From the cell containing the given text, extract its center point as (X, Y) coordinate. 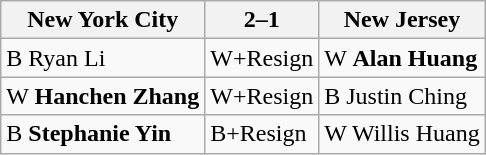
W Alan Huang (402, 58)
B+Resign (262, 134)
New York City (103, 20)
B Justin Ching (402, 96)
W Hanchen Zhang (103, 96)
B Ryan Li (103, 58)
W Willis Huang (402, 134)
New Jersey (402, 20)
B Stephanie Yin (103, 134)
2–1 (262, 20)
